Return the [x, y] coordinate for the center point of the cell that contains the specified text.  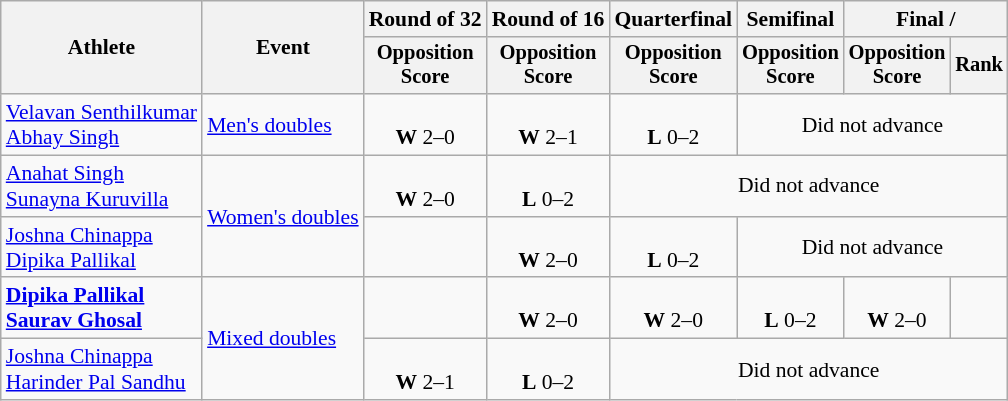
Semifinal [790, 19]
Velavan SenthilkumarAbhay Singh [102, 124]
Anahat SinghSunayna Kuruvilla [102, 186]
Quarterfinal [673, 19]
Round of 32 [426, 19]
Round of 16 [548, 19]
Joshna ChinappaDipika Pallikal [102, 248]
Women's doubles [283, 217]
Final / [926, 19]
Event [283, 48]
Rank [979, 66]
Dipika PallikalSaurav Ghosal [102, 308]
Joshna ChinappaHarinder Pal Sandhu [102, 370]
Athlete [102, 48]
Men's doubles [283, 124]
Mixed doubles [283, 339]
